Return the [x, y] coordinate for the center point of the cell that contains the specified text.  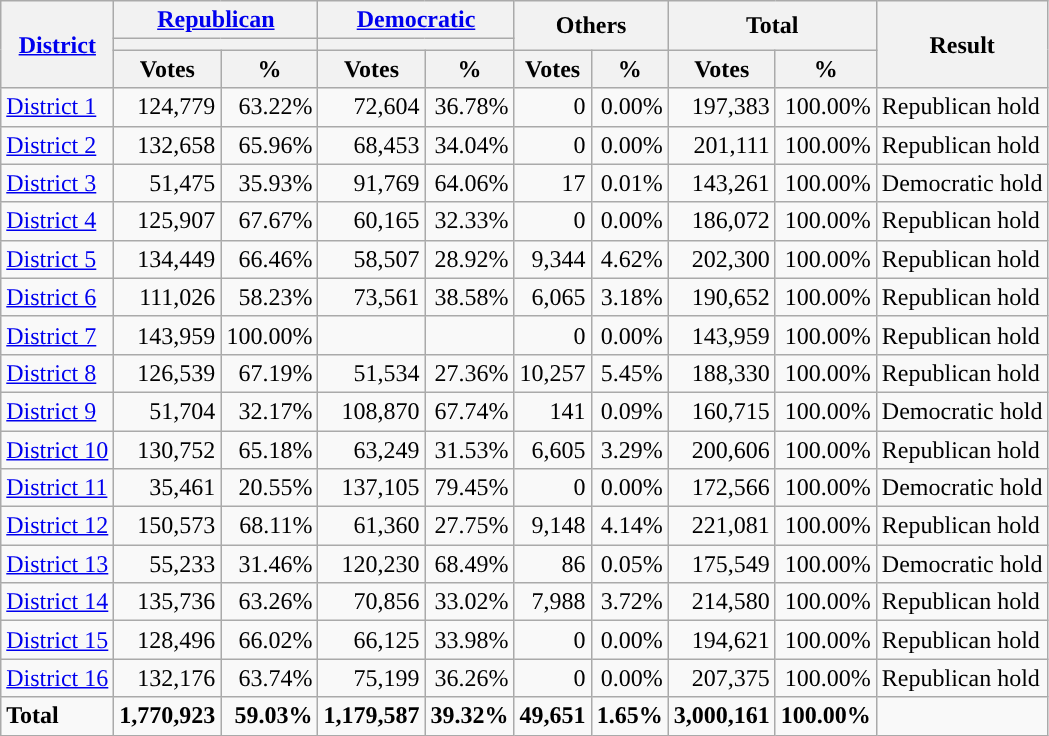
160,715 [722, 411]
130,752 [168, 449]
175,549 [722, 564]
1,179,587 [372, 716]
108,870 [372, 411]
194,621 [722, 640]
33.02% [470, 602]
63,249 [372, 449]
39.32% [470, 716]
36.26% [470, 678]
67.74% [470, 411]
202,300 [722, 259]
District 1 [58, 107]
120,230 [372, 564]
District 13 [58, 564]
3.72% [630, 602]
3,000,161 [722, 716]
55,233 [168, 564]
6,605 [552, 449]
28.92% [470, 259]
126,539 [168, 373]
17 [552, 183]
58,507 [372, 259]
66,125 [372, 640]
132,176 [168, 678]
91,769 [372, 183]
58.23% [270, 297]
51,534 [372, 373]
135,736 [168, 602]
67.19% [270, 373]
128,496 [168, 640]
134,449 [168, 259]
72,604 [372, 107]
District 14 [58, 602]
68.11% [270, 526]
0.09% [630, 411]
79.45% [470, 488]
70,856 [372, 602]
District 7 [58, 335]
0.01% [630, 183]
150,573 [168, 526]
32.17% [270, 411]
District 16 [58, 678]
7,988 [552, 602]
137,105 [372, 488]
111,026 [168, 297]
Others [591, 26]
District 6 [58, 297]
Result [962, 44]
66.46% [270, 259]
172,566 [722, 488]
63.74% [270, 678]
27.36% [470, 373]
38.58% [470, 297]
District 12 [58, 526]
9,344 [552, 259]
190,652 [722, 297]
33.98% [470, 640]
4.14% [630, 526]
9,148 [552, 526]
86 [552, 564]
35,461 [168, 488]
District 4 [58, 221]
10,257 [552, 373]
59.03% [270, 716]
141 [552, 411]
District 8 [58, 373]
124,779 [168, 107]
221,081 [722, 526]
68.49% [470, 564]
143,261 [722, 183]
132,658 [168, 145]
District 3 [58, 183]
3.29% [630, 449]
214,580 [722, 602]
3.18% [630, 297]
4.62% [630, 259]
75,199 [372, 678]
Democratic [416, 20]
61,360 [372, 526]
District 9 [58, 411]
188,330 [722, 373]
District [58, 44]
31.53% [470, 449]
35.93% [270, 183]
31.46% [270, 564]
200,606 [722, 449]
6,065 [552, 297]
68,453 [372, 145]
1,770,923 [168, 716]
32.33% [470, 221]
District 5 [58, 259]
20.55% [270, 488]
5.45% [630, 373]
District 2 [58, 145]
1.65% [630, 716]
District 10 [58, 449]
36.78% [470, 107]
65.96% [270, 145]
District 11 [58, 488]
197,383 [722, 107]
0.05% [630, 564]
125,907 [168, 221]
66.02% [270, 640]
51,704 [168, 411]
186,072 [722, 221]
49,651 [552, 716]
51,475 [168, 183]
Republican [216, 20]
60,165 [372, 221]
73,561 [372, 297]
63.22% [270, 107]
201,111 [722, 145]
27.75% [470, 526]
64.06% [470, 183]
65.18% [270, 449]
District 15 [58, 640]
34.04% [470, 145]
63.26% [270, 602]
67.67% [270, 221]
207,375 [722, 678]
